Detect which cell encompasses the target text, then output its [x, y] center coordinate. 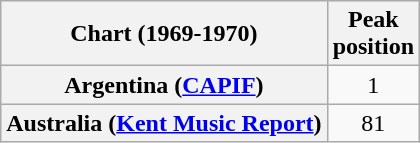
1 [373, 85]
81 [373, 123]
Argentina (CAPIF) [164, 85]
Peak position [373, 34]
Australia (Kent Music Report) [164, 123]
Chart (1969-1970) [164, 34]
